Capture the cell that displays the provided text and extract its (x, y) central coordinate. 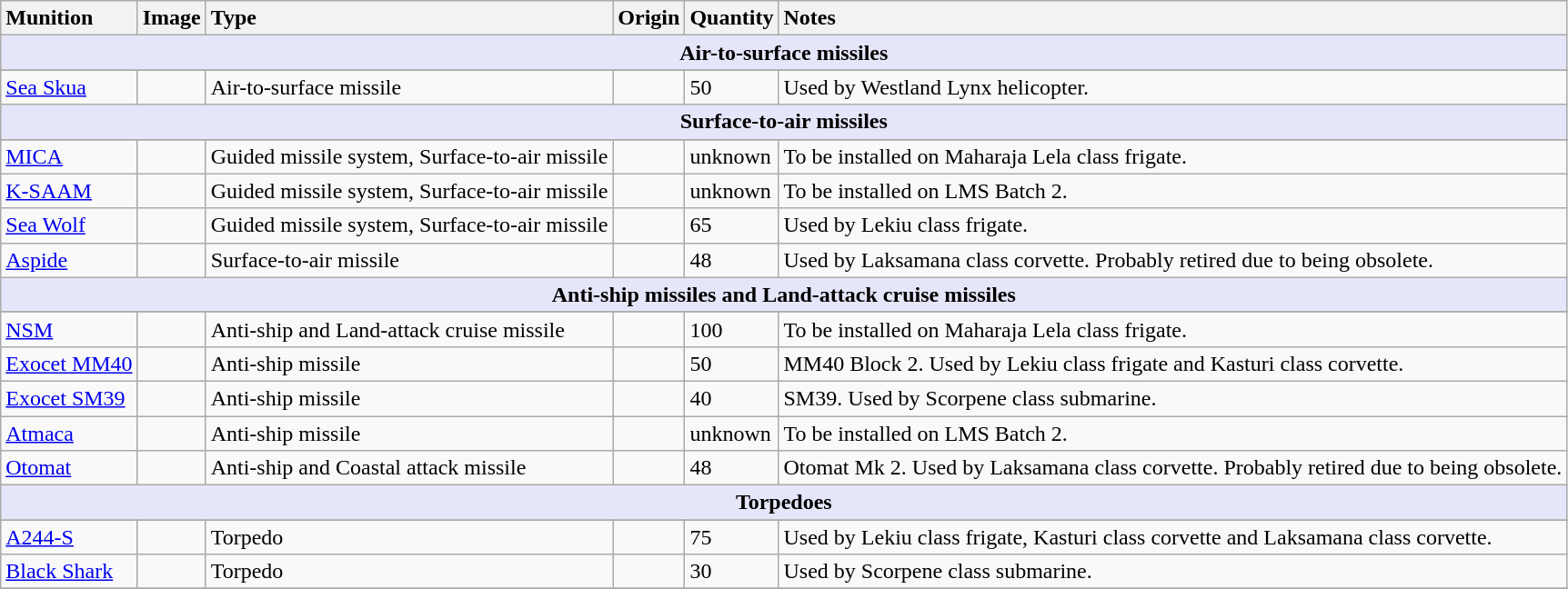
Sea Skua (69, 87)
Anti-ship and Coastal attack missile (409, 468)
Anti-ship missiles and Land-attack cruise missiles (784, 294)
Sea Wolf (69, 225)
NSM (69, 329)
Image (171, 18)
Air-to-surface missile (409, 87)
Otomat Mk 2. Used by Laksamana class corvette. Probably retired due to being obsolete. (1173, 468)
Origin (649, 18)
MICA (69, 156)
Anti-ship and Land-attack cruise missile (409, 329)
Used by Scorpene class submarine. (1173, 572)
40 (731, 398)
Munition (69, 18)
Black Shark (69, 572)
A244-S (69, 537)
30 (731, 572)
SM39. Used by Scorpene class submarine. (1173, 398)
Used by Westland Lynx helicopter. (1173, 87)
Used by Laksamana class corvette. Probably retired due to being obsolete. (1173, 260)
K-SAAM (69, 191)
Used by Lekiu class frigate. (1173, 225)
Used by Lekiu class frigate, Kasturi class corvette and Laksamana class corvette. (1173, 537)
Exocet SM39 (69, 398)
100 (731, 329)
75 (731, 537)
Quantity (731, 18)
MM40 Block 2. Used by Lekiu class frigate and Kasturi class corvette. (1173, 364)
Surface-to-air missiles (784, 122)
Surface-to-air missile (409, 260)
Aspide (69, 260)
Torpedoes (784, 503)
Air-to-surface missiles (784, 53)
Atmaca (69, 434)
Type (409, 18)
Exocet MM40 (69, 364)
Notes (1173, 18)
Otomat (69, 468)
65 (731, 225)
